Pinpoint the cell where the given text exists, returning its [X, Y] midpoint coordinate. 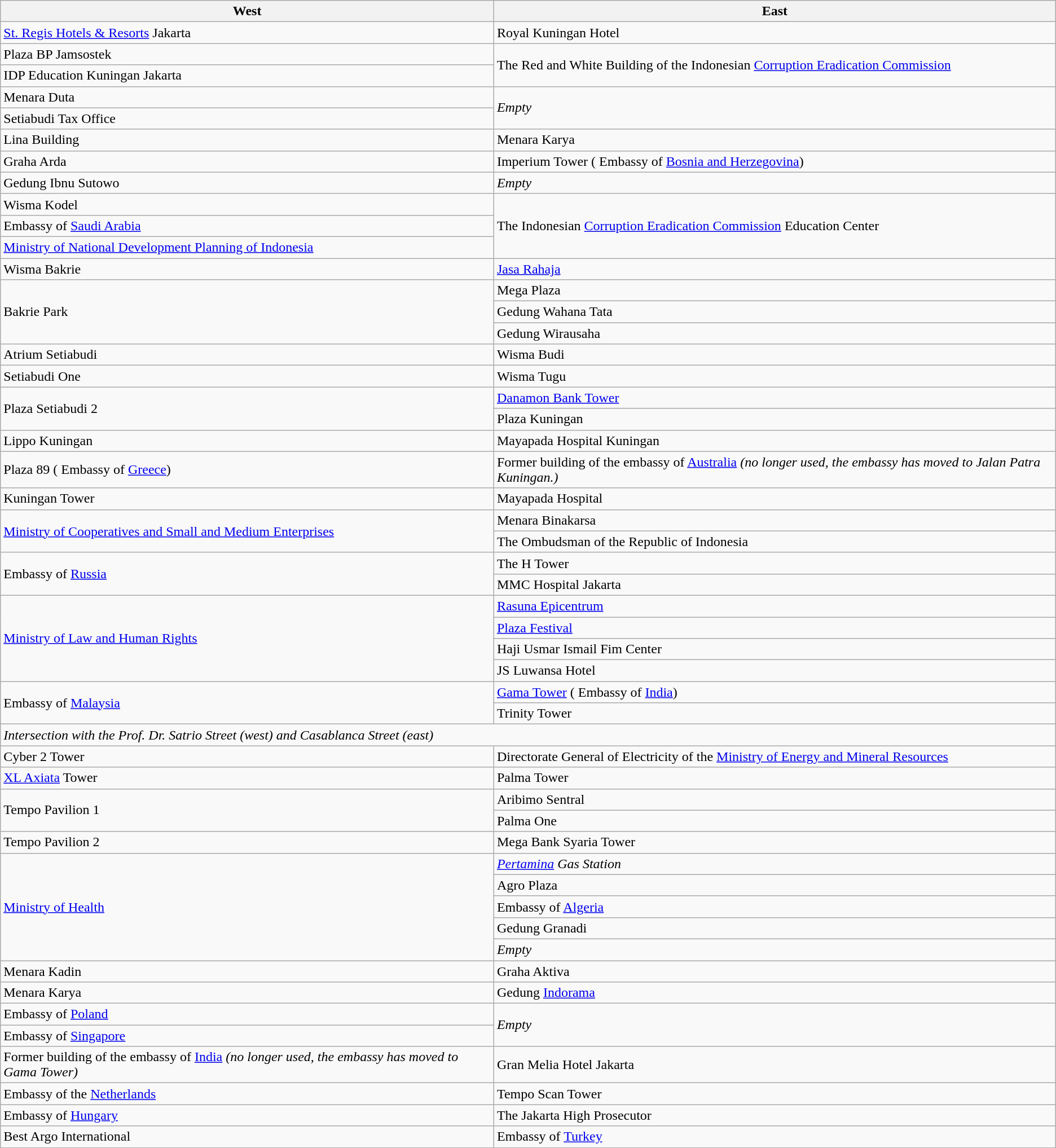
Bakrie Park [247, 312]
Gama Tower ( Embassy of India) [775, 692]
Embassy of Algeria [775, 907]
Mayapada Hospital Kuningan [775, 441]
Ministry of National Development Planning of Indonesia [247, 247]
Pertamina Gas Station [775, 864]
Intersection with the Prof. Dr. Satrio Street (west) and Casablanca Street (east) [528, 735]
Wisma Budi [775, 355]
Plaza BP Jamsostek [247, 54]
Imperium Tower ( Embassy of Bosnia and Herzegovina) [775, 161]
JS Luwansa Hotel [775, 671]
Embassy of Malaysia [247, 703]
Gedung Granadi [775, 928]
Gedung Wahana Tata [775, 312]
Atrium Setiabudi [247, 355]
Menara Kadin [247, 971]
Ministry of Cooperatives and Small and Medium Enterprises [247, 531]
Ministry of Law and Human Rights [247, 638]
Tempo Scan Tower [775, 1094]
Kuningan Tower [247, 499]
XL Axiata Tower [247, 778]
Ministry of Health [247, 907]
Tempo Pavilion 2 [247, 842]
Embassy of Singapore [247, 1036]
Jasa Rahaja [775, 269]
Lippo Kuningan [247, 441]
Plaza Festival [775, 628]
Plaza Kuningan [775, 419]
Wisma Tugu [775, 376]
Best Argo International [247, 1137]
Mega Plaza [775, 291]
Rasuna Epicentrum [775, 606]
Setiabudi One [247, 376]
Wisma Kodel [247, 204]
Embassy of Russia [247, 574]
The Jakarta High Prosecutor [775, 1115]
Tempo Pavilion 1 [247, 810]
Danamon Bank Tower [775, 398]
The Ombudsman of the Republic of Indonesia [775, 542]
MMC Hospital Jakarta [775, 584]
Setiabudi Tax Office [247, 118]
The Indonesian Corruption Eradication Commission Education Center [775, 226]
Trinity Tower [775, 714]
St. Regis Hotels & Resorts Jakarta [247, 33]
Embassy of Hungary [247, 1115]
Agro Plaza [775, 885]
Embassy of the Netherlands [247, 1094]
Former building of the embassy of Australia (no longer used, the embassy has moved to Jalan Patra Kuningan.) [775, 469]
Embassy of Turkey [775, 1137]
West [247, 11]
Former building of the embassy of India (no longer used, the embassy has moved to Gama Tower) [247, 1065]
Directorate General of Electricity of the Ministry of Energy and Mineral Resources [775, 756]
Palma Tower [775, 778]
Gran Melia Hotel Jakarta [775, 1065]
Plaza 89 ( Embassy of Greece) [247, 469]
Mega Bank Syaria Tower [775, 842]
Embassy of Poland [247, 1014]
Embassy of Saudi Arabia [247, 226]
Graha Aktiva [775, 971]
Cyber 2 Tower [247, 756]
Haji Usmar Ismail Fim Center [775, 649]
Mayapada Hospital [775, 499]
Plaza Setiabudi 2 [247, 408]
Gedung Indorama [775, 993]
Wisma Bakrie [247, 269]
Menara Duta [247, 97]
The H Tower [775, 563]
Menara Binakarsa [775, 520]
Royal Kuningan Hotel [775, 33]
The Red and White Building of the Indonesian Corruption Eradication Commission [775, 65]
IDP Education Kuningan Jakarta [247, 76]
Aribimo Sentral [775, 799]
East [775, 11]
Graha Arda [247, 161]
Palma One [775, 821]
Lina Building [247, 140]
Gedung Ibnu Sutowo [247, 183]
Gedung Wirausaha [775, 333]
